Locate the cell with the specified text and output its (X, Y) center coordinate. 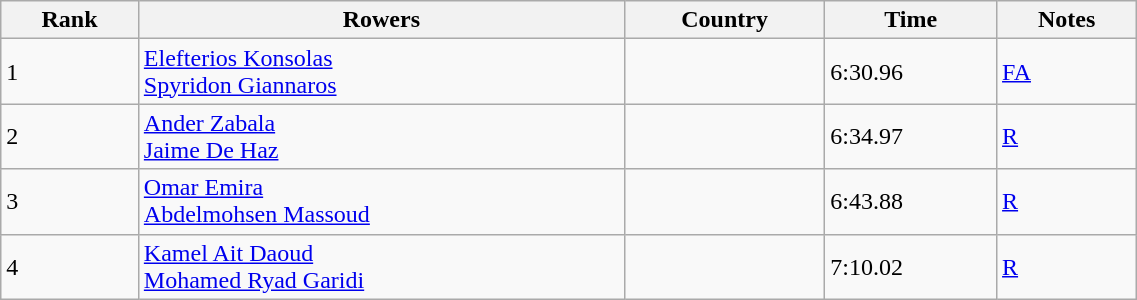
Rowers (381, 20)
Time (911, 20)
3 (70, 202)
Rank (70, 20)
Country (724, 20)
FA (1067, 72)
2 (70, 136)
Ander ZabalaJaime De Haz (381, 136)
1 (70, 72)
Kamel Ait DaoudMohamed Ryad Garidi (381, 266)
Omar EmiraAbdelmohsen Massoud (381, 202)
4 (70, 266)
7:10.02 (911, 266)
Elefterios KonsolasSpyridon Giannaros (381, 72)
6:34.97 (911, 136)
6:30.96 (911, 72)
6:43.88 (911, 202)
Notes (1067, 20)
